Output the (x, y) coordinate of the center of the cell containing the given text.  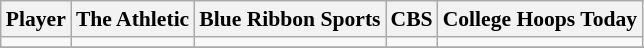
Blue Ribbon Sports (290, 19)
Player (36, 19)
The Athletic (132, 19)
College Hoops Today (540, 19)
CBS (412, 19)
